Scan for the cell matching the given text and deliver its [X, Y] coordinate at center. 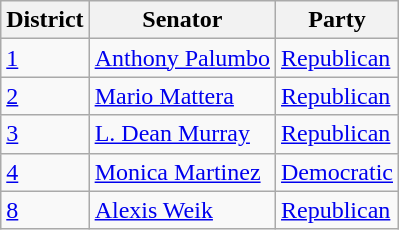
Anthony Palumbo [182, 58]
L. Dean Murray [182, 134]
Democratic [338, 172]
Alexis Weik [182, 210]
Monica Martinez [182, 172]
4 [45, 172]
District [45, 20]
2 [45, 96]
Party [338, 20]
Senator [182, 20]
3 [45, 134]
Mario Mattera [182, 96]
1 [45, 58]
8 [45, 210]
